Return the (X, Y) coordinate for the center point of the cell that contains the specified text.  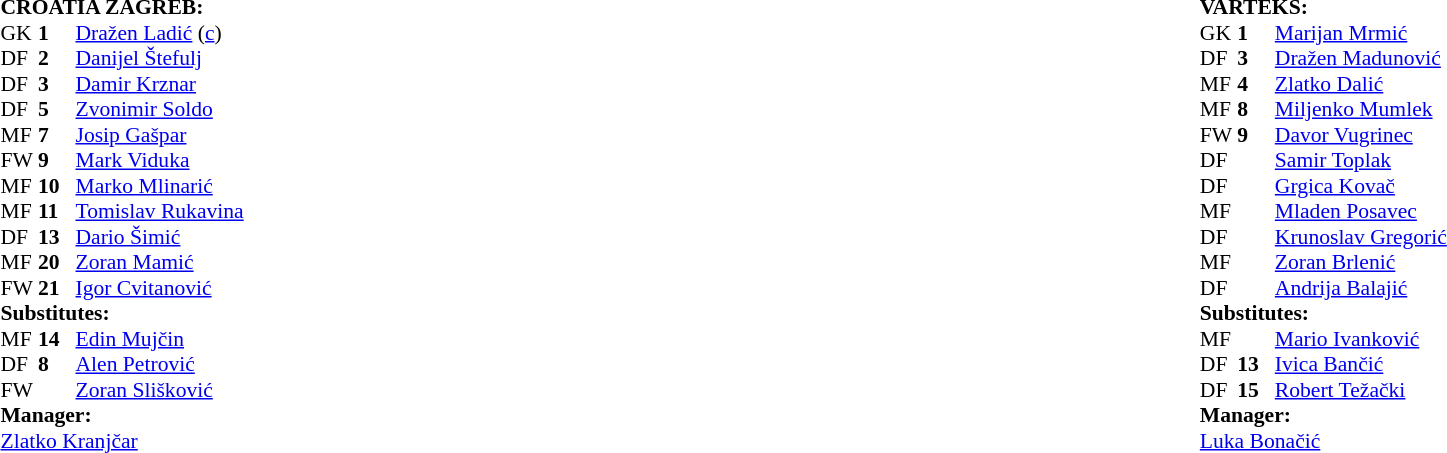
10 (57, 186)
14 (57, 339)
Marko Mlinarić (177, 186)
Tomislav Rukavina (177, 211)
2 (57, 59)
Alen Petrović (177, 365)
11 (57, 211)
7 (57, 135)
15 (1256, 390)
Danijel Štefulj (177, 59)
20 (57, 263)
Dražen Ladić (c) (177, 33)
Zoran Slišković (177, 390)
Igor Cvitanović (177, 288)
4 (1256, 84)
Zvonimir Soldo (177, 109)
Dario Šimić (177, 237)
Damir Krznar (177, 84)
Substitutes: (139, 313)
5 (57, 109)
21 (57, 288)
Edin Mujčin (177, 339)
Zoran Mamić (177, 263)
Josip Gašpar (177, 135)
Manager: (139, 415)
Mark Viduka (177, 161)
